Identify which cell holds the provided text, then report its (X, Y) central coordinate. 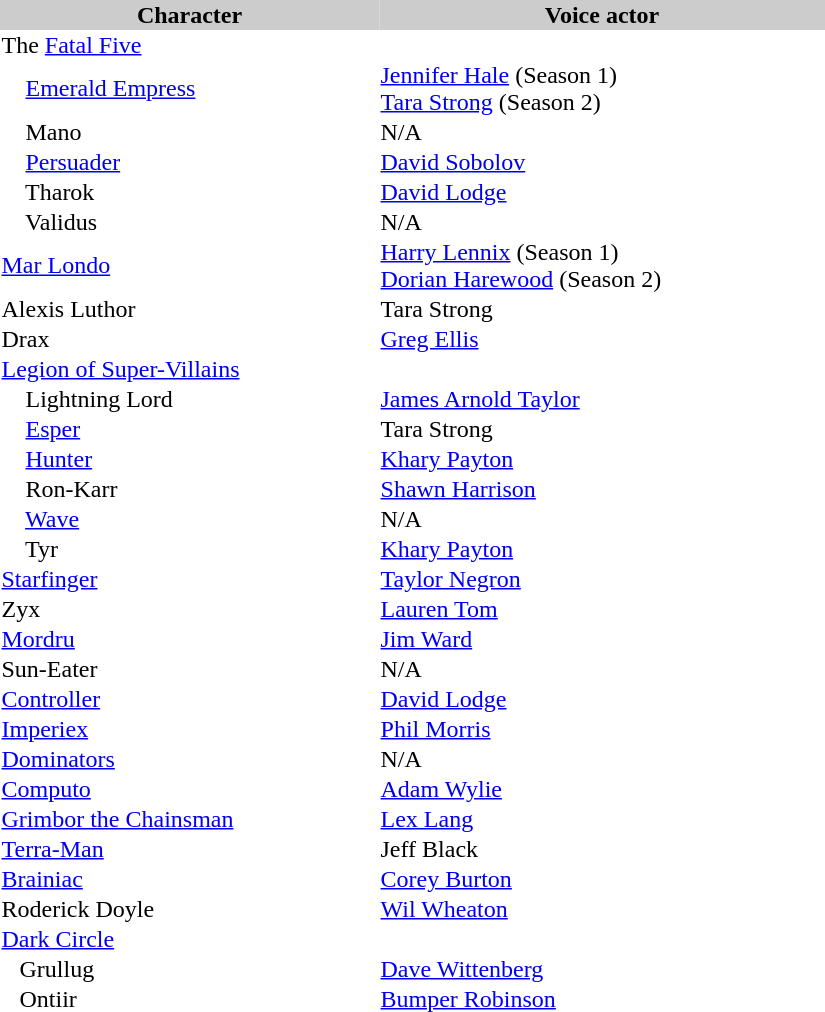
Greg Ellis (602, 339)
Dominators (190, 759)
Hunter (190, 459)
The Fatal Five (190, 45)
Mano (190, 132)
Drax (190, 339)
Harry Lennix (Season 1)Dorian Harewood (Season 2) (602, 266)
Computo (190, 789)
Terra-Man (190, 849)
Starfinger (190, 579)
Persuader (190, 162)
Voice actor (602, 15)
Validus (190, 222)
David Sobolov (602, 162)
Ron-Karr (190, 489)
Tharok (190, 192)
Alexis Luthor (190, 309)
Jennifer Hale (Season 1)Tara Strong (Season 2) (602, 88)
Mar Londo (190, 266)
Grullug (190, 969)
Adam Wylie (602, 789)
Taylor Negron (602, 579)
James Arnold Taylor (602, 399)
Lauren Tom (602, 609)
Controller (190, 699)
Wave (190, 519)
Emerald Empress (190, 88)
Dave Wittenberg (602, 969)
Esper (190, 429)
Sun-Eater (190, 669)
Shawn Harrison (602, 489)
Imperiex (190, 729)
Jim Ward (602, 639)
Character (190, 15)
Roderick Doyle (190, 909)
Lightning Lord (190, 399)
Lex Lang (602, 819)
Wil Wheaton (602, 909)
Legion of Super-Villains (190, 369)
Mordru (190, 639)
Phil Morris (602, 729)
Brainiac (190, 879)
Corey Burton (602, 879)
Tyr (190, 549)
Zyx (190, 609)
Dark Circle (190, 939)
Jeff Black (602, 849)
Grimbor the Chainsman (190, 819)
